Return [X, Y] of the center of cell containing provided text 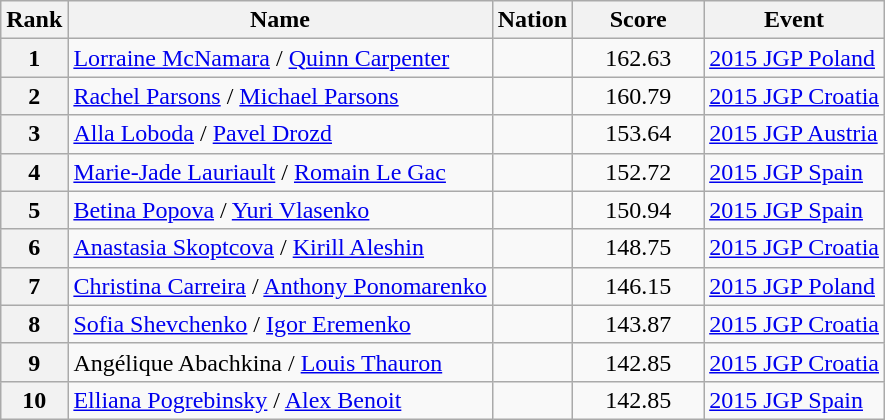
143.87 [638, 324]
Event [794, 20]
Anastasia Skoptcova / Kirill Aleshin [280, 248]
8 [34, 324]
146.15 [638, 286]
1 [34, 58]
7 [34, 286]
4 [34, 172]
Christina Carreira / Anthony Ponomarenko [280, 286]
153.64 [638, 134]
6 [34, 248]
Betina Popova / Yuri Vlasenko [280, 210]
9 [34, 362]
Lorraine McNamara / Quinn Carpenter [280, 58]
2 [34, 96]
Name [280, 20]
Alla Loboda / Pavel Drozd [280, 134]
Score [638, 20]
Elliana Pogrebinsky / Alex Benoit [280, 400]
Nation [532, 20]
5 [34, 210]
160.79 [638, 96]
152.72 [638, 172]
Rank [34, 20]
148.75 [638, 248]
3 [34, 134]
10 [34, 400]
Rachel Parsons / Michael Parsons [280, 96]
Sofia Shevchenko / Igor Eremenko [280, 324]
2015 JGP Austria [794, 134]
150.94 [638, 210]
Angélique Abachkina / Louis Thauron [280, 362]
Marie-Jade Lauriault / Romain Le Gac [280, 172]
162.63 [638, 58]
